Provide the (x, y) coordinate of the cell's center where the given text is located.  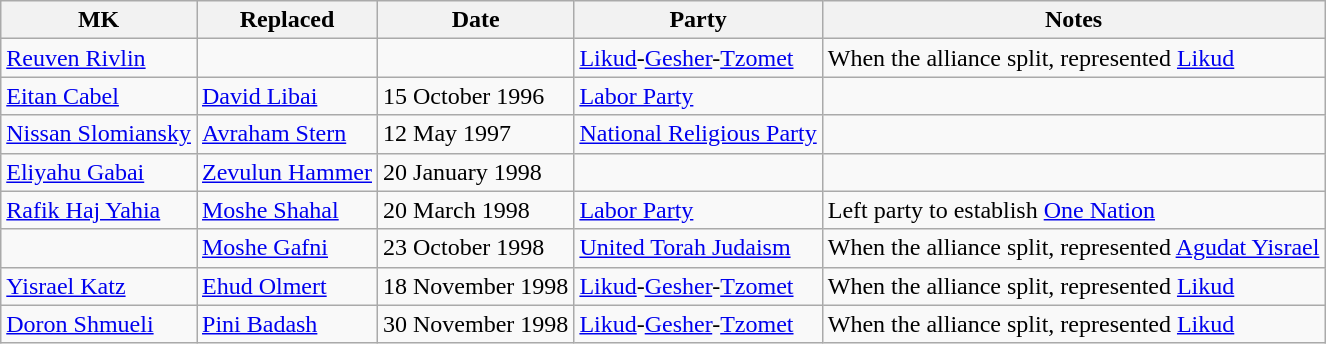
United Torah Judaism (698, 248)
Nissan Slomiansky (99, 134)
Party (698, 20)
Pini Badash (286, 324)
Moshe Shahal (286, 210)
Zevulun Hammer (286, 172)
When the alliance split, represented Agudat Yisrael (1074, 248)
Left party to establish One Nation (1074, 210)
National Religious Party (698, 134)
30 November 1998 (476, 324)
Moshe Gafni (286, 248)
20 March 1998 (476, 210)
15 October 1996 (476, 96)
Doron Shmueli (99, 324)
Eliyahu Gabai (99, 172)
David Libai (286, 96)
Notes (1074, 20)
23 October 1998 (476, 248)
MK (99, 20)
Yisrael Katz (99, 286)
20 January 1998 (476, 172)
12 May 1997 (476, 134)
Replaced (286, 20)
Date (476, 20)
Avraham Stern (286, 134)
18 November 1998 (476, 286)
Eitan Cabel (99, 96)
Ehud Olmert (286, 286)
Reuven Rivlin (99, 58)
Rafik Haj Yahia (99, 210)
